Return the [x, y] coordinate for the center point of the cell that contains the specified text.  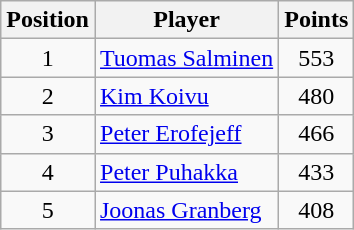
Tuomas Salminen [186, 58]
553 [316, 58]
Points [316, 20]
5 [48, 210]
2 [48, 96]
3 [48, 134]
480 [316, 96]
466 [316, 134]
Kim Koivu [186, 96]
Joonas Granberg [186, 210]
Peter Erofejeff [186, 134]
Position [48, 20]
408 [316, 210]
1 [48, 58]
4 [48, 172]
433 [316, 172]
Peter Puhakka [186, 172]
Player [186, 20]
